Search for the cell housing the specified text and yield its [x, y] center coordinate. 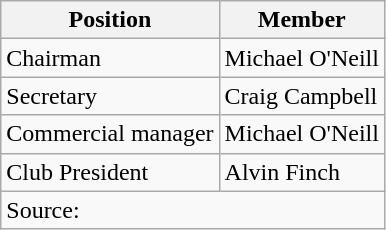
Alvin Finch [302, 172]
Commercial manager [110, 134]
Member [302, 20]
Chairman [110, 58]
Position [110, 20]
Craig Campbell [302, 96]
Secretary [110, 96]
Club President [110, 172]
Source: [193, 210]
